Search for the cell housing the specified text and yield its [x, y] center coordinate. 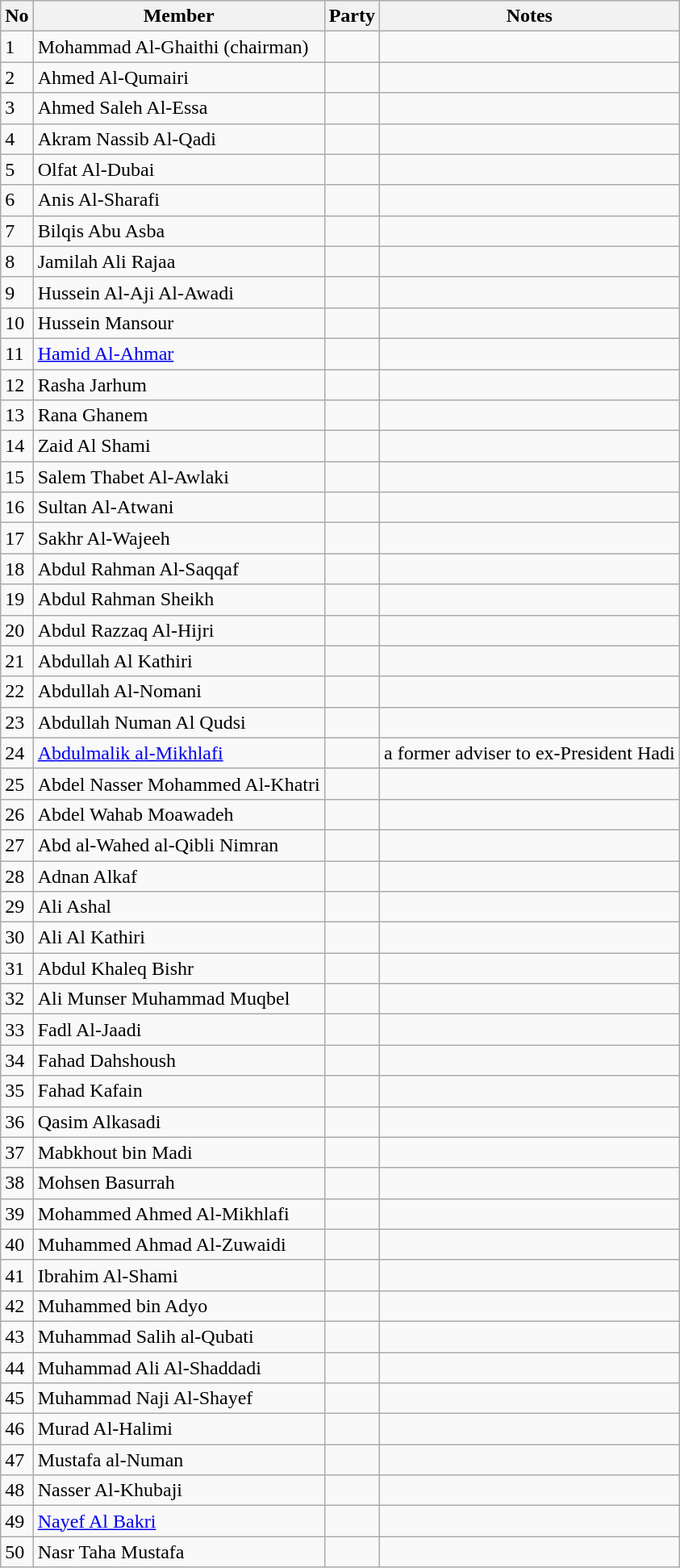
6 [17, 200]
38 [17, 1183]
Abdullah Al-Nomani [179, 692]
Abdul Rahman Al-Saqqaf [179, 569]
15 [17, 477]
10 [17, 323]
33 [17, 1030]
49 [17, 1521]
42 [17, 1306]
14 [17, 446]
45 [17, 1399]
Notes [530, 16]
29 [17, 907]
a former adviser to ex-President Hadi [530, 753]
Nayef Al Bakri [179, 1521]
19 [17, 600]
Mohammad Al-Ghaithi (chairman) [179, 47]
7 [17, 231]
Fadl Al-Jaadi [179, 1030]
24 [17, 753]
Anis Al-Sharafi [179, 200]
Fahad Kafain [179, 1091]
47 [17, 1460]
Nasr Taha Mustafa [179, 1552]
Mustafa al-Numan [179, 1460]
37 [17, 1152]
17 [17, 538]
Abdul Rahman Sheikh [179, 600]
Ibrahim Al-Shami [179, 1275]
27 [17, 845]
Abdul Razzaq Al-Hijri [179, 630]
25 [17, 784]
Mabkhout bin Madi [179, 1152]
Jamilah Ali Rajaa [179, 261]
4 [17, 139]
18 [17, 569]
13 [17, 416]
Muhammed Ahmad Al-Zuwaidi [179, 1244]
Bilqis Abu Asba [179, 231]
Abdulmalik al-Mikhlafi [179, 753]
Muhammed bin Adyo [179, 1306]
48 [17, 1491]
32 [17, 999]
Ali Ashal [179, 907]
Olfat Al-Dubai [179, 169]
No [17, 16]
9 [17, 292]
3 [17, 108]
Fahad Dahshoush [179, 1060]
Nasser Al-Khubaji [179, 1491]
Murad Al-Halimi [179, 1429]
44 [17, 1368]
12 [17, 385]
Hussein Mansour [179, 323]
40 [17, 1244]
Rana Ghanem [179, 416]
Rasha Jarhum [179, 385]
Party [352, 16]
23 [17, 722]
46 [17, 1429]
Hamid Al-Ahmar [179, 353]
21 [17, 661]
8 [17, 261]
Akram Nassib Al-Qadi [179, 139]
Salem Thabet Al-Awlaki [179, 477]
Hussein Al-Aji Al-Awadi [179, 292]
Muhammad Ali Al-Shaddadi [179, 1368]
Abdul Khaleq Bishr [179, 968]
5 [17, 169]
Qasim Alkasadi [179, 1122]
20 [17, 630]
Abdullah Numan Al Qudsi [179, 722]
11 [17, 353]
Ahmed Saleh Al-Essa [179, 108]
Zaid Al Shami [179, 446]
41 [17, 1275]
Abd al-Wahed al-Qibli Nimran [179, 845]
28 [17, 876]
30 [17, 938]
Mohsen Basurrah [179, 1183]
Adnan Alkaf [179, 876]
26 [17, 814]
Abdel Nasser Mohammed Al-Khatri [179, 784]
1 [17, 47]
16 [17, 508]
Abdullah Al Kathiri [179, 661]
Member [179, 16]
Ali Munser Muhammad Muqbel [179, 999]
Abdel Wahab Moawadeh [179, 814]
36 [17, 1122]
Muhammad Naji Al-Shayef [179, 1399]
Sakhr Al-Wajeeh [179, 538]
Sultan Al-Atwani [179, 508]
43 [17, 1336]
35 [17, 1091]
34 [17, 1060]
39 [17, 1214]
Mohammed Ahmed Al-Mikhlafi [179, 1214]
31 [17, 968]
50 [17, 1552]
Ali Al Kathiri [179, 938]
Ahmed Al-Qumairi [179, 77]
22 [17, 692]
Muhammad Salih al-Qubati [179, 1336]
2 [17, 77]
